Detect which cell encompasses the target text, then output its [X, Y] center coordinate. 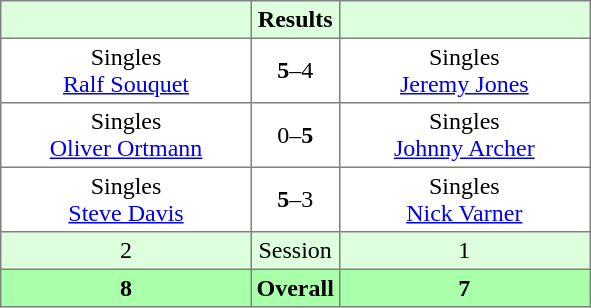
SinglesSteve Davis [126, 199]
Session [295, 251]
1 [464, 251]
5–3 [295, 199]
SinglesOliver Ortmann [126, 135]
2 [126, 251]
5–4 [295, 70]
7 [464, 288]
SinglesJohnny Archer [464, 135]
Overall [295, 288]
8 [126, 288]
SinglesRalf Souquet [126, 70]
SinglesNick Varner [464, 199]
Results [295, 20]
0–5 [295, 135]
SinglesJeremy Jones [464, 70]
